Provide the [x, y] coordinate of the cell's center where the given text is located.  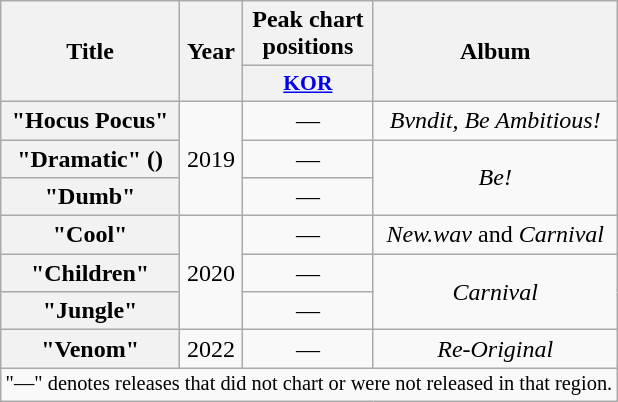
"Dumb" [90, 197]
"Hocus Pocus" [90, 120]
"Children" [90, 273]
Album [495, 52]
Re-Original [495, 349]
"—" denotes releases that did not chart or were not released in that region. [309, 385]
Year [210, 52]
New.wav and Carnival [495, 235]
"Dramatic" () [90, 159]
2020 [210, 273]
"Venom" [90, 349]
"Cool" [90, 235]
2022 [210, 349]
Title [90, 52]
KOR [308, 84]
2019 [210, 158]
Be! [495, 178]
Bvndit, Be Ambitious! [495, 120]
Carnival [495, 292]
Peak chart positions [308, 34]
"Jungle" [90, 311]
